Output the [X, Y] coordinate of the center of the cell containing the given text.  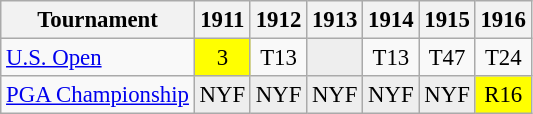
R16 [503, 95]
Tournament [98, 20]
T47 [447, 58]
1914 [391, 20]
1911 [222, 20]
1913 [335, 20]
T24 [503, 58]
3 [222, 58]
PGA Championship [98, 95]
U.S. Open [98, 58]
1916 [503, 20]
1915 [447, 20]
1912 [278, 20]
